Output the (X, Y) coordinate of the center of the cell containing the given text.  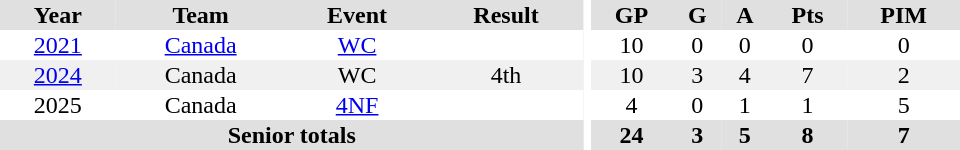
A (745, 15)
GP (631, 15)
8 (808, 135)
2024 (58, 75)
Result (506, 15)
24 (631, 135)
4th (506, 75)
Event (358, 15)
2021 (58, 45)
G (698, 15)
Senior totals (292, 135)
4NF (358, 105)
Year (58, 15)
Pts (808, 15)
PIM (904, 15)
2 (904, 75)
2025 (58, 105)
Team (201, 15)
